Locate the cell with the specified text and output its [x, y] center coordinate. 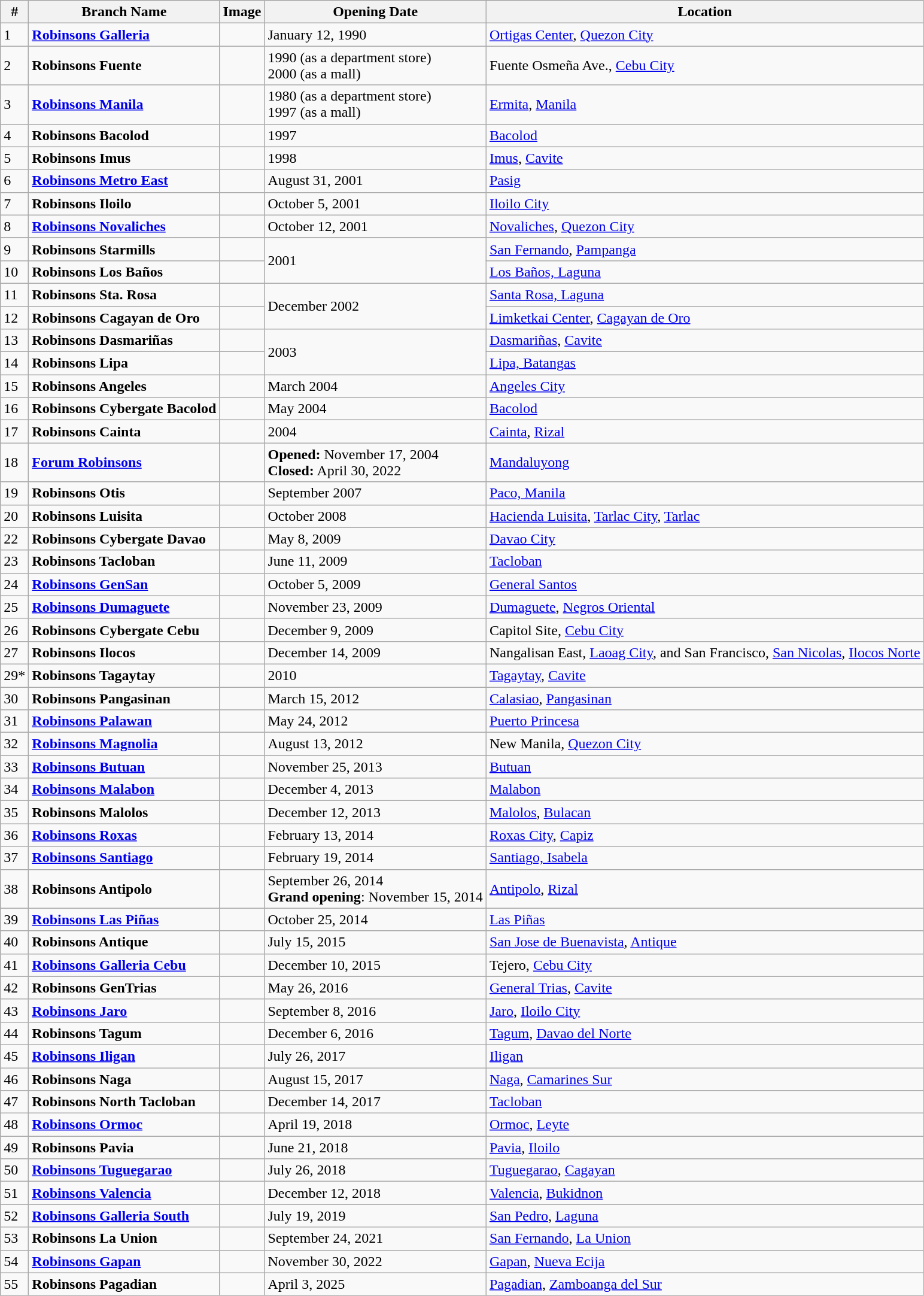
Jaro, Iloilo City [705, 1010]
Robinsons Antique [124, 942]
47 [14, 1102]
Ormoc, Leyte [705, 1125]
July 15, 2015 [375, 942]
May 26, 2016 [375, 988]
July 26, 2018 [375, 1170]
Robinsons Los Baños [124, 272]
July 19, 2019 [375, 1216]
3 [14, 104]
Robinsons Manila [124, 104]
45 [14, 1056]
Capitol Site, Cebu City [705, 630]
54 [14, 1261]
Robinsons Pangasinan [124, 699]
Robinsons Santiago [124, 858]
Robinsons Pagadian [124, 1284]
1990 (as a department store) 2000 (as a mall) [375, 66]
Naga, Camarines Sur [705, 1079]
1 [14, 35]
46 [14, 1079]
Robinsons Cybergate Cebu [124, 630]
38 [14, 888]
7 [14, 204]
October 5, 2009 [375, 584]
44 [14, 1033]
32 [14, 744]
22 [14, 539]
Image [242, 12]
Hacienda Luisita, Tarlac City, Tarlac [705, 516]
50 [14, 1170]
Robinsons Tacloban [124, 562]
Robinsons GenTrias [124, 988]
2003 [375, 352]
25 [14, 607]
February 13, 2014 [375, 835]
Robinsons Dumaguete [124, 607]
November 30, 2022 [375, 1261]
Lipa, Batangas [705, 363]
10 [14, 272]
San Fernando, La Union [705, 1239]
Robinsons Tagum [124, 1033]
Ortigas Center, Quezon City [705, 35]
Tejero, Cebu City [705, 965]
Robinsons Galleria Cebu [124, 965]
Robinsons Galleria South [124, 1216]
December 6, 2016 [375, 1033]
41 [14, 965]
Puerto Princesa [705, 721]
42 [14, 988]
Robinsons Ilocos [124, 652]
24 [14, 584]
Mandaluyong [705, 462]
55 [14, 1284]
September 24, 2021 [375, 1239]
Robinsons North Tacloban [124, 1102]
6 [14, 181]
Robinsons Imus [124, 158]
49 [14, 1148]
February 19, 2014 [375, 858]
Robinsons Angeles [124, 386]
1980 (as a department store) 1997 (as a mall) [375, 104]
26 [14, 630]
Malabon [705, 790]
Forum Robinsons [124, 462]
Tuguegarao, Cagayan [705, 1170]
Pavia, Iloilo [705, 1148]
Novaliches, Quezon City [705, 226]
39 [14, 919]
1998 [375, 158]
31 [14, 721]
Location [705, 12]
October 25, 2014 [375, 919]
Robinsons La Union [124, 1239]
Opening Date [375, 12]
Ermita, Manila [705, 104]
53 [14, 1239]
September 2007 [375, 493]
Robinsons Antipolo [124, 888]
Robinsons Cainta [124, 432]
17 [14, 432]
June 11, 2009 [375, 562]
Robinsons Tuguegarao [124, 1170]
2 [14, 66]
Paco, Manila [705, 493]
Gapan, Nueva Ecija [705, 1261]
Robinsons Pavia [124, 1148]
16 [14, 409]
5 [14, 158]
Robinsons Malolos [124, 812]
Cainta, Rizal [705, 432]
Robinsons Sta. Rosa [124, 295]
Robinsons Palawan [124, 721]
Tagum, Davao del Norte [705, 1033]
Robinsons Las Piñas [124, 919]
Robinsons Tagaytay [124, 675]
June 21, 2018 [375, 1148]
May 2004 [375, 409]
May 8, 2009 [375, 539]
Robinsons Iloilo [124, 204]
4 [14, 135]
Robinsons Gapan [124, 1261]
March 15, 2012 [375, 699]
December 14, 2009 [375, 652]
Robinsons Malabon [124, 790]
30 [14, 699]
Pagadian, Zamboanga del Sur [705, 1284]
Valencia, Bukidnon [705, 1193]
Robinsons Otis [124, 493]
Dasmariñas, Cavite [705, 341]
Dumaguete, Negros Oriental [705, 607]
40 [14, 942]
Robinsons GenSan [124, 584]
37 [14, 858]
2001 [375, 260]
October 5, 2001 [375, 204]
Iligan [705, 1056]
December 9, 2009 [375, 630]
November 23, 2009 [375, 607]
Iloilo City [705, 204]
43 [14, 1010]
34 [14, 790]
Tagaytay, Cavite [705, 675]
Santa Rosa, Laguna [705, 295]
Antipolo, Rizal [705, 888]
Fuente Osmeña Ave., Cebu City [705, 66]
August 13, 2012 [375, 744]
29* [14, 675]
# [14, 12]
8 [14, 226]
December 2002 [375, 306]
Nangalisan East, Laoag City, and San Francisco, San Nicolas, Ilocos Norte [705, 652]
September 26, 2014Grand opening: November 15, 2014 [375, 888]
New Manila, Quezon City [705, 744]
August 31, 2001 [375, 181]
Robinsons Magnolia [124, 744]
9 [14, 249]
12 [14, 318]
23 [14, 562]
13 [14, 341]
15 [14, 386]
Malolos, Bulacan [705, 812]
48 [14, 1125]
Davao City [705, 539]
July 26, 2017 [375, 1056]
Santiago, Isabela [705, 858]
December 10, 2015 [375, 965]
18 [14, 462]
Angeles City [705, 386]
San Jose de Buenavista, Antique [705, 942]
January 12, 1990 [375, 35]
Imus, Cavite [705, 158]
27 [14, 652]
December 12, 2013 [375, 812]
Robinsons Lipa [124, 363]
December 12, 2018 [375, 1193]
Robinsons Cagayan de Oro [124, 318]
20 [14, 516]
19 [14, 493]
San Pedro, Laguna [705, 1216]
52 [14, 1216]
Robinsons Galleria [124, 35]
October 2008 [375, 516]
51 [14, 1193]
35 [14, 812]
Robinsons Novaliches [124, 226]
Robinsons Starmills [124, 249]
September 8, 2016 [375, 1010]
2010 [375, 675]
August 15, 2017 [375, 1079]
Robinsons Fuente [124, 66]
May 24, 2012 [375, 721]
36 [14, 835]
Butuan [705, 767]
November 25, 2013 [375, 767]
December 14, 2017 [375, 1102]
Robinsons Cybergate Davao [124, 539]
Robinsons Roxas [124, 835]
Robinsons Iligan [124, 1056]
Robinsons Valencia [124, 1193]
Branch Name [124, 12]
Los Baños, Laguna [705, 272]
14 [14, 363]
Limketkai Center, Cagayan de Oro [705, 318]
General Santos [705, 584]
Robinsons Ormoc [124, 1125]
2004 [375, 432]
Calasiao, Pangasinan [705, 699]
April 3, 2025 [375, 1284]
Robinsons Bacolod [124, 135]
1997 [375, 135]
General Trias, Cavite [705, 988]
December 4, 2013 [375, 790]
April 19, 2018 [375, 1125]
Robinsons Jaro [124, 1010]
March 2004 [375, 386]
Las Piñas [705, 919]
Opened: November 17, 2004Closed: April 30, 2022 [375, 462]
Robinsons Luisita [124, 516]
Robinsons Naga [124, 1079]
October 12, 2001 [375, 226]
Robinsons Butuan [124, 767]
Robinsons Metro East [124, 181]
Robinsons Cybergate Bacolod [124, 409]
Robinsons Dasmariñas [124, 341]
San Fernando, Pampanga [705, 249]
11 [14, 295]
Pasig [705, 181]
33 [14, 767]
Roxas City, Capiz [705, 835]
